Identify which cell holds the provided text, then report its [x, y] central coordinate. 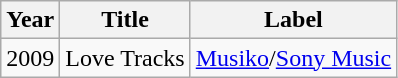
2009 [30, 58]
Love Tracks [125, 58]
Label [293, 20]
Title [125, 20]
Year [30, 20]
Musiko/Sony Music [293, 58]
